Provide the [X, Y] coordinate of the cell's center where the given text is located.  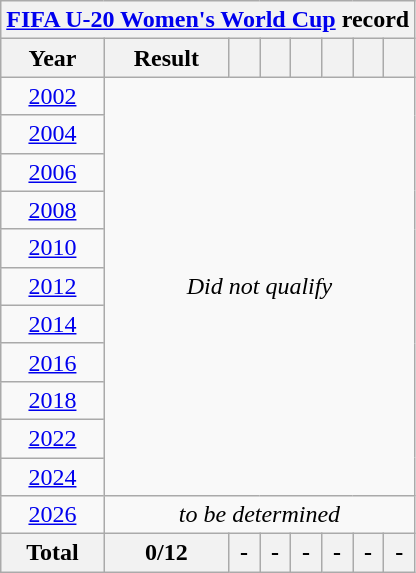
FIFA U-20 Women's World Cup record [208, 20]
2022 [52, 438]
to be determined [260, 515]
2016 [52, 362]
2006 [52, 172]
Result [166, 58]
2024 [52, 477]
2010 [52, 248]
2012 [52, 286]
2008 [52, 210]
2002 [52, 96]
2014 [52, 324]
0/12 [166, 553]
Did not qualify [260, 286]
2004 [52, 134]
Year [52, 58]
Total [52, 553]
2026 [52, 515]
2018 [52, 400]
